Detect which cell encompasses the target text, then output its (X, Y) center coordinate. 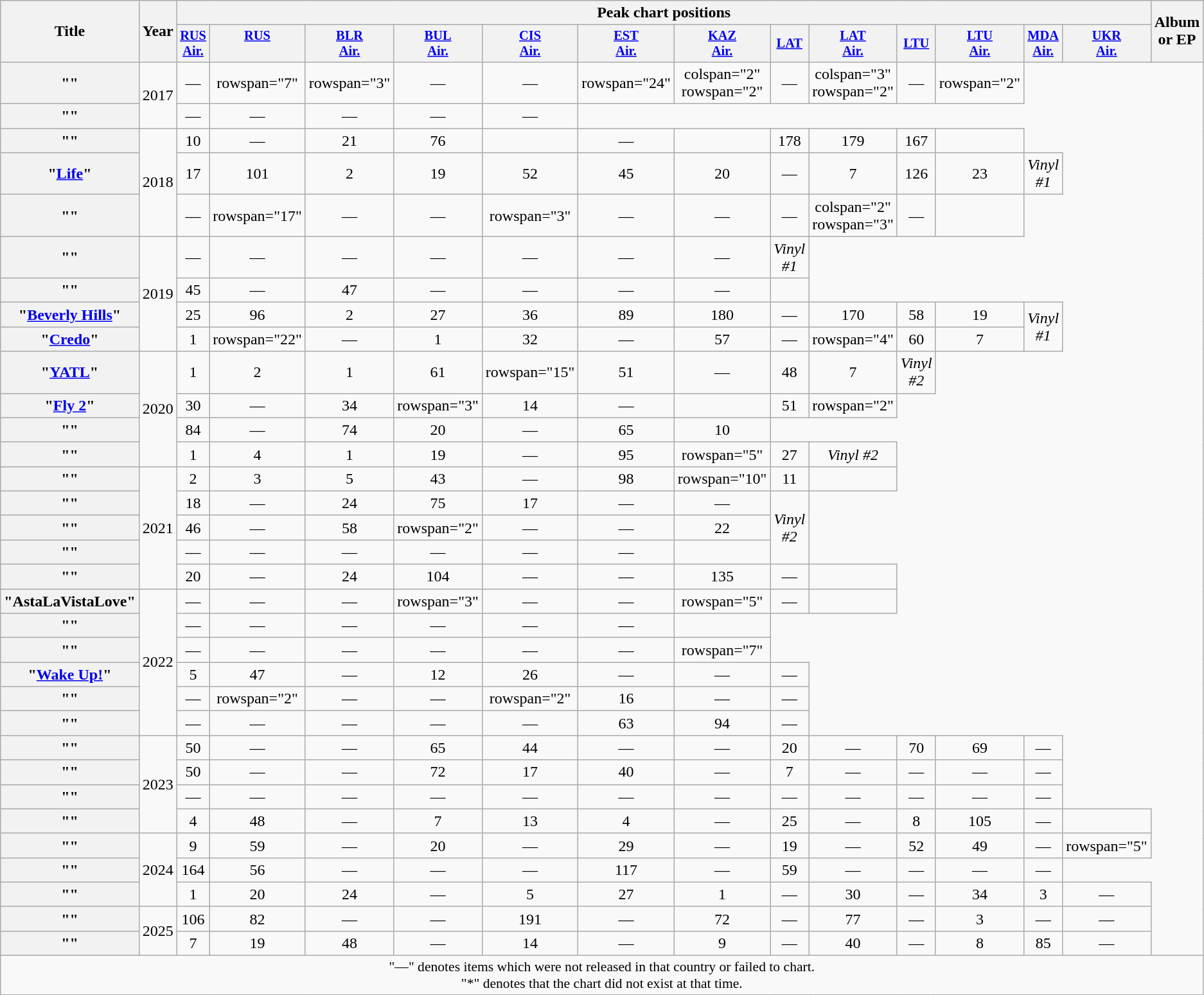
2017 (158, 95)
96 (258, 315)
44 (530, 748)
105 (980, 821)
22 (722, 527)
29 (626, 845)
26 (530, 674)
70 (916, 748)
61 (438, 373)
135 (722, 577)
106 (193, 919)
84 (193, 430)
164 (193, 870)
126 (916, 173)
170 (853, 315)
76 (438, 141)
rowspan="15" (530, 373)
LATAir. (853, 44)
191 (530, 919)
179 (853, 141)
117 (626, 870)
BULAir. (438, 44)
"Credo" (69, 339)
2023 (158, 784)
43 (438, 479)
rowspan="10" (722, 479)
ESTAir. (626, 44)
94 (722, 723)
89 (626, 315)
rowspan="22" (258, 339)
KAZAir. (722, 44)
"Fly 2" (69, 405)
2025 (158, 931)
colspan="2" rowspan="2" (722, 82)
57 (722, 339)
2024 (158, 870)
MDAAir. (1043, 44)
rowspan="17" (258, 216)
RUSAir. (193, 44)
46 (193, 527)
23 (980, 173)
Year (158, 31)
"YATL" (69, 373)
95 (626, 454)
rowspan="4" (853, 339)
UKRAir. (1107, 44)
"Wake Up!" (69, 674)
colspan="3" rowspan="2" (853, 82)
32 (530, 339)
36 (530, 315)
82 (258, 919)
"AstaLaVistaLove" (69, 601)
rowspan="24" (626, 82)
12 (438, 674)
RUS (258, 44)
colspan="2" rowspan="3" (853, 216)
CISAir. (530, 44)
69 (980, 748)
75 (438, 503)
180 (722, 315)
2020 (158, 409)
"Life" (69, 173)
2018 (158, 182)
49 (980, 845)
101 (258, 173)
56 (258, 870)
Peak chart positions (664, 13)
13 (530, 821)
Title (69, 31)
2021 (158, 527)
98 (626, 479)
BLRAir. (350, 44)
21 (350, 141)
77 (853, 919)
104 (438, 577)
11 (790, 479)
74 (350, 430)
2022 (158, 662)
2019 (158, 294)
LAT (790, 44)
LTU (916, 44)
Album or EP (1177, 31)
18 (193, 503)
"Beverly Hills" (69, 315)
16 (626, 699)
167 (916, 141)
63 (626, 723)
60 (916, 339)
85 (1043, 943)
LTUAir. (980, 44)
"—" denotes items which were not released in that country or failed to chart."*" denotes that the chart did not exist at that time. (602, 975)
178 (790, 141)
